Scan for the cell matching the given text and deliver its (x, y) coordinate at center. 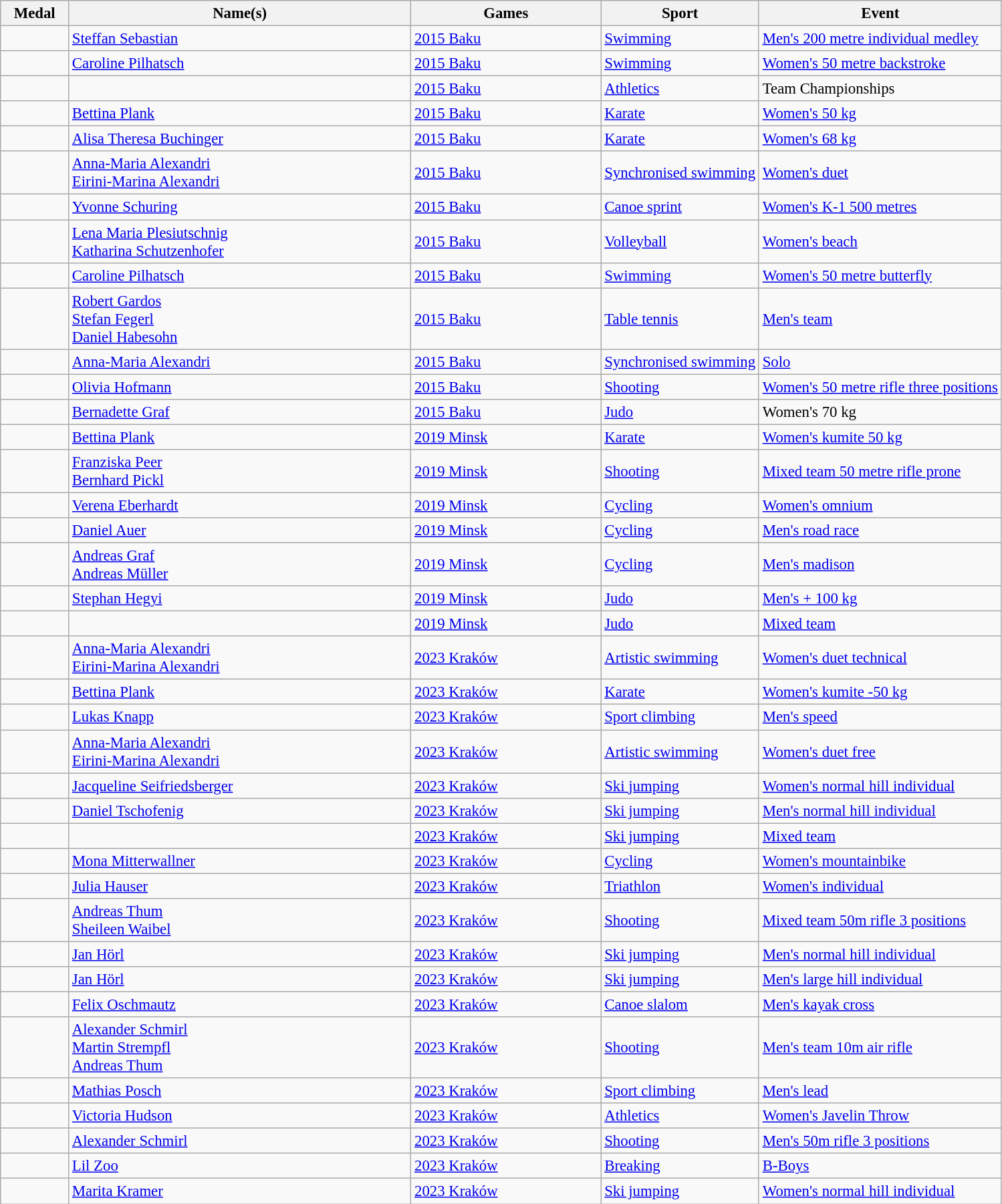
Anna-Maria Alexandri (240, 361)
Women's kumite 50 kg (880, 437)
Women's individual (880, 886)
Daniel Auer (240, 531)
Verena Eberhardt (240, 505)
Canoe slalom (680, 1005)
Medal (35, 13)
Women's duet technical (880, 657)
Men's + 100 kg (880, 599)
Andreas GrafAndreas Müller (240, 565)
Women's 50 metre butterfly (880, 275)
Yvonne Schuring (240, 207)
Lena Maria PlesiutschnigKatharina Schutzenhofer (240, 242)
Marita Kramer (240, 1191)
Women's duet (880, 172)
Jacqueline Seifriedsberger (240, 786)
B-Boys (880, 1166)
Olivia Hofmann (240, 387)
Stephan Hegyi (240, 599)
Canoe sprint (680, 207)
Women's K-1 500 metres (880, 207)
Volleyball (680, 242)
Women's 50 kg (880, 114)
Women's mountainbike (880, 861)
Women's kumite -50 kg (880, 692)
Lil Zoo (240, 1166)
Sport (680, 13)
Breaking (680, 1166)
Women's 70 kg (880, 412)
Alexander Schmirl (240, 1141)
Men's road race (880, 531)
Men's large hill individual (880, 980)
Alexander SchmirlMartin StrempflAndreas Thum (240, 1048)
Lukas Knapp (240, 718)
Andreas ThumSheileen Waibel (240, 921)
Mathias Posch (240, 1091)
Alisa Theresa Buchinger (240, 139)
Men's 200 metre individual medley (880, 39)
Solo (880, 361)
Games (506, 13)
Men's speed (880, 718)
Robert GardosStefan FegerlDaniel Habesohn (240, 319)
Julia Hauser (240, 886)
Table tennis (680, 319)
Event (880, 13)
Name(s) (240, 13)
Women's Javelin Throw (880, 1116)
Mona Mitterwallner (240, 861)
Felix Oschmautz (240, 1005)
Women's duet free (880, 751)
Triathlon (680, 886)
Men's madison (880, 565)
Men's kayak cross (880, 1005)
Bernadette Graf (240, 412)
Mixed team 50m rifle 3 positions (880, 921)
Men's team 10m air rifle (880, 1048)
Women's beach (880, 242)
Victoria Hudson (240, 1116)
Men's team (880, 319)
Steffan Sebastian (240, 39)
Daniel Tschofenig (240, 810)
Women's 50 metre rifle three positions (880, 387)
Franziska PeerBernhard Pickl (240, 472)
Women's omnium (880, 505)
Men's 50m rifle 3 positions (880, 1141)
Women's 68 kg (880, 139)
Men's lead (880, 1091)
Women's 50 metre backstroke (880, 63)
Team Championships (880, 89)
Mixed team 50 metre rifle prone (880, 472)
